Output the (x, y) coordinate of the center of the cell containing the given text.  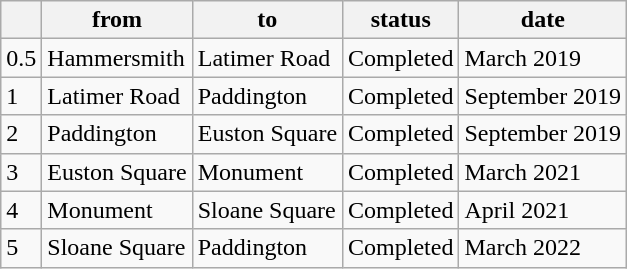
March 2021 (543, 172)
March 2022 (543, 248)
Hammersmith (117, 58)
status (401, 20)
4 (22, 210)
from (117, 20)
1 (22, 96)
date (543, 20)
3 (22, 172)
March 2019 (543, 58)
April 2021 (543, 210)
0.5 (22, 58)
2 (22, 134)
5 (22, 248)
to (267, 20)
